Capture the cell that displays the provided text and extract its [x, y] central coordinate. 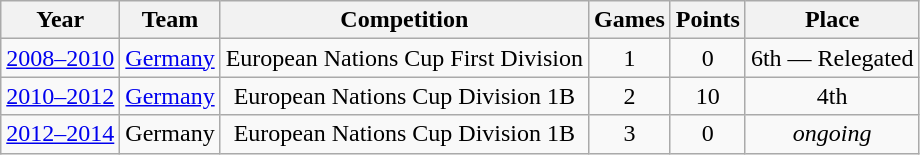
2012–2014 [60, 134]
6th — Relegated [832, 58]
ongoing [832, 134]
Year [60, 20]
4th [832, 96]
Points [708, 20]
10 [708, 96]
Team [170, 20]
3 [630, 134]
2008–2010 [60, 58]
Games [630, 20]
1 [630, 58]
Competition [404, 20]
Place [832, 20]
2010–2012 [60, 96]
2 [630, 96]
European Nations Cup First Division [404, 58]
